Determine the [x, y] coordinate at the center of the cell enclosing the given text.  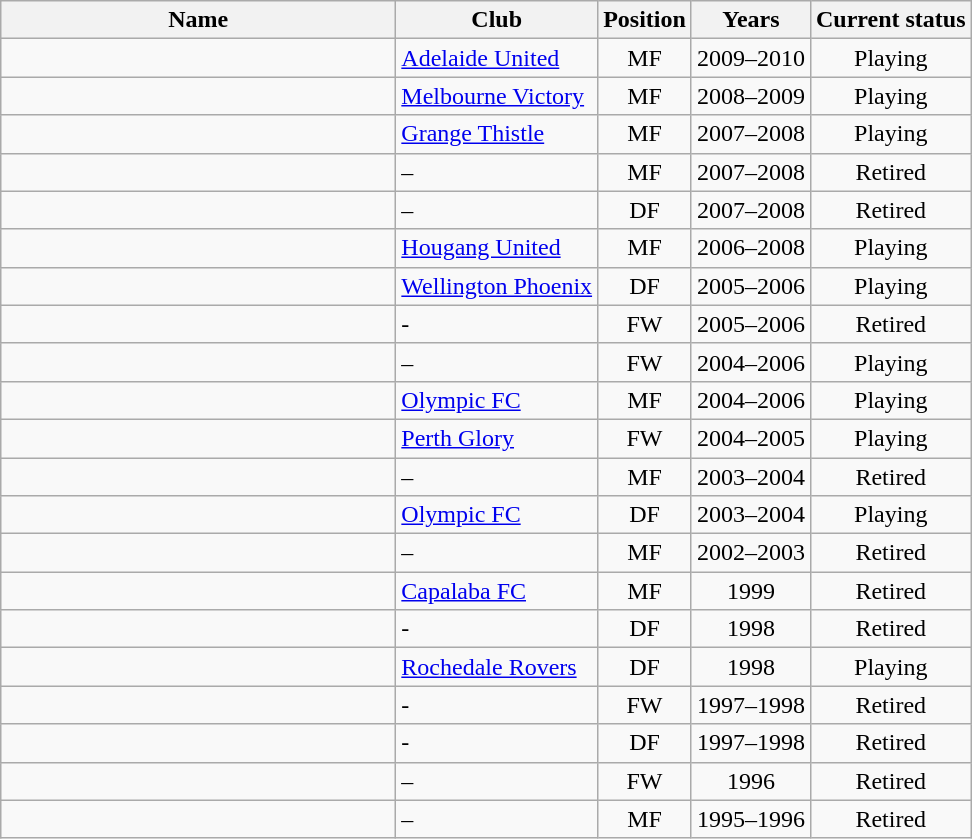
Capalaba FC [497, 591]
Club [497, 20]
Hougang United [497, 248]
1995–1996 [750, 819]
2002–2003 [750, 553]
Current status [890, 20]
2006–2008 [750, 248]
Years [750, 20]
Name [198, 20]
Grange Thistle [497, 134]
1999 [750, 591]
2009–2010 [750, 58]
Rochedale Rovers [497, 667]
Perth Glory [497, 438]
1996 [750, 781]
2008–2009 [750, 96]
Position [645, 20]
Adelaide United [497, 58]
Wellington Phoenix [497, 286]
2004–2005 [750, 438]
Melbourne Victory [497, 96]
